Capture the cell that displays the provided text and extract its [X, Y] central coordinate. 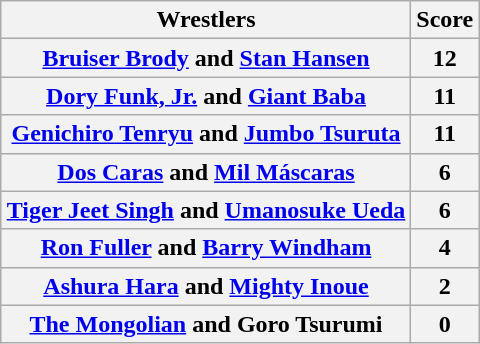
Score [445, 20]
2 [445, 286]
Ron Fuller and Barry Windham [206, 248]
Wrestlers [206, 20]
Dory Funk, Jr. and Giant Baba [206, 96]
Genichiro Tenryu and Jumbo Tsuruta [206, 134]
Dos Caras and Mil Máscaras [206, 172]
Bruiser Brody and Stan Hansen [206, 58]
12 [445, 58]
Ashura Hara and Mighty Inoue [206, 286]
4 [445, 248]
Tiger Jeet Singh and Umanosuke Ueda [206, 210]
The Mongolian and Goro Tsurumi [206, 324]
0 [445, 324]
